Detect which cell encompasses the target text, then output its (x, y) center coordinate. 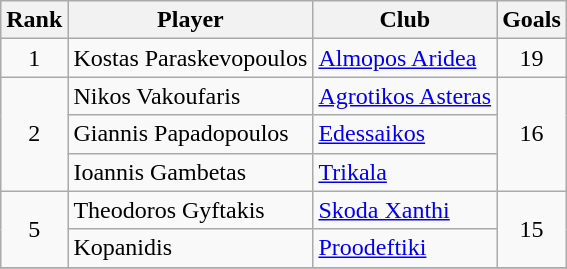
15 (532, 229)
Proodeftiki (405, 248)
Nikos Vakoufaris (190, 96)
Player (190, 20)
Skoda Xanthi (405, 210)
Agrotikos Asteras (405, 96)
Club (405, 20)
5 (34, 229)
Kopanidis (190, 248)
1 (34, 58)
Kostas Paraskevopoulos (190, 58)
Goals (532, 20)
Ioannis Gambetas (190, 172)
Almopos Aridea (405, 58)
2 (34, 134)
Theodoros Gyftakis (190, 210)
Edessaikos (405, 134)
16 (532, 134)
Giannis Papadopoulos (190, 134)
Trikala (405, 172)
Rank (34, 20)
19 (532, 58)
